Find where the given text appears and provide that cell's center as (X, Y) coordinate. 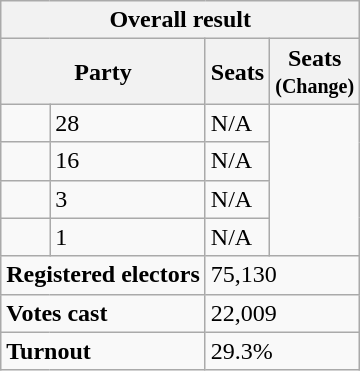
28 (128, 123)
3 (128, 199)
Seats (237, 72)
Party (104, 72)
Seats(Change) (315, 72)
16 (128, 161)
1 (128, 237)
22,009 (282, 313)
Votes cast (104, 313)
Turnout (104, 351)
75,130 (282, 275)
29.3% (282, 351)
Overall result (180, 20)
Registered electors (104, 275)
